Search for the cell housing the specified text and yield its [x, y] center coordinate. 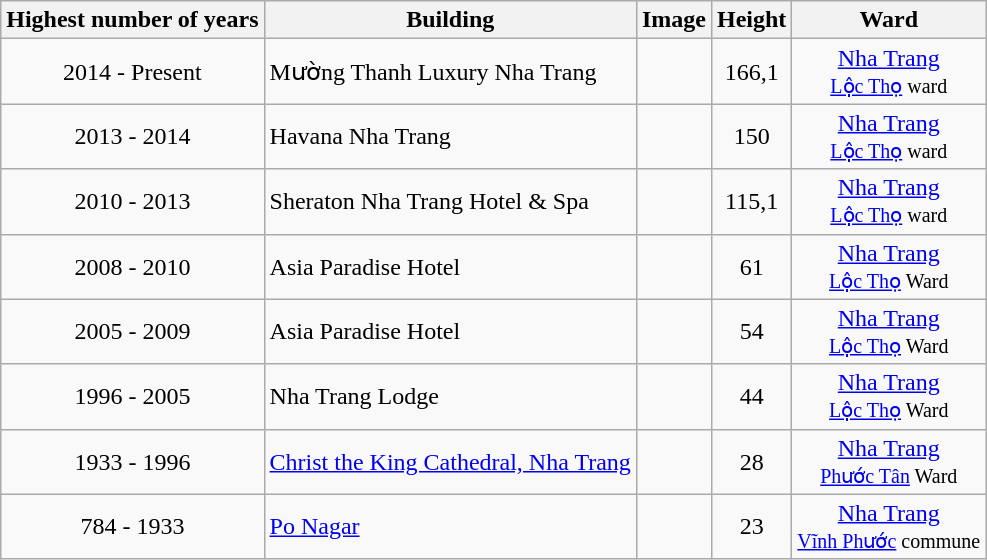
61 [751, 266]
2008 - 2010 [132, 266]
54 [751, 332]
Nha Trang Lodge [450, 396]
Nha TrangPhước Tân Ward [889, 462]
115,1 [751, 202]
Ward [889, 20]
784 - 1933 [132, 526]
23 [751, 526]
1996 - 2005 [132, 396]
Image [674, 20]
Highest number of years [132, 20]
1933 - 1996 [132, 462]
Havana Nha Trang [450, 136]
2005 - 2009 [132, 332]
Po Nagar [450, 526]
2010 - 2013 [132, 202]
Christ the King Cathedral, Nha Trang [450, 462]
2014 - Present [132, 72]
150 [751, 136]
Mường Thanh Luxury Nha Trang [450, 72]
Sheraton Nha Trang Hotel & Spa [450, 202]
Nha TrangVĩnh Phước commune [889, 526]
Building [450, 20]
Height [751, 20]
2013 - 2014 [132, 136]
44 [751, 396]
28 [751, 462]
166,1 [751, 72]
